Find where the given text appears and provide that cell's center as [x, y] coordinate. 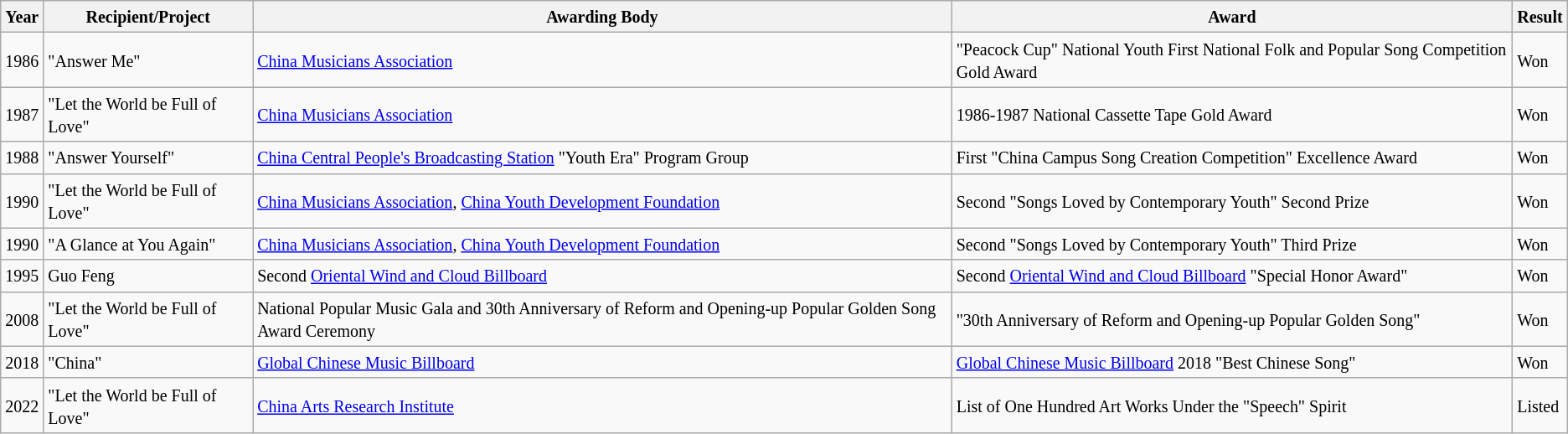
"A Glance at You Again" [148, 244]
Second Oriental Wind and Cloud Billboard [603, 276]
Result [1540, 17]
1987 [22, 114]
Global Chinese Music Billboard [603, 362]
China Arts Research Institute [603, 406]
Second "Songs Loved by Contemporary Youth" Third Prize [1232, 244]
National Popular Music Gala and 30th Anniversary of Reform and Opening-up Popular Golden Song Award Ceremony [603, 318]
Second Oriental Wind and Cloud Billboard "Special Honor Award" [1232, 276]
China Central People's Broadcasting Station "Youth Era" Program Group [603, 158]
2022 [22, 406]
Guo Feng [148, 276]
Second "Songs Loved by Contemporary Youth" Second Prize [1232, 201]
List of One Hundred Art Works Under the "Speech" Spirit [1232, 406]
1995 [22, 276]
"China" [148, 362]
Year [22, 17]
"Peacock Cup" National Youth First National Folk and Popular Song Competition Gold Award [1232, 60]
Award [1232, 17]
"Answer Me" [148, 60]
First "China Campus Song Creation Competition" Excellence Award [1232, 158]
Awarding Body [603, 17]
1986 [22, 60]
Listed [1540, 406]
Recipient/Project [148, 17]
"30th Anniversary of Reform and Opening-up Popular Golden Song" [1232, 318]
2008 [22, 318]
1986-1987 National Cassette Tape Gold Award [1232, 114]
"Answer Yourself" [148, 158]
2018 [22, 362]
1988 [22, 158]
Global Chinese Music Billboard 2018 "Best Chinese Song" [1232, 362]
